Find where the given text appears and provide that cell's center as [X, Y] coordinate. 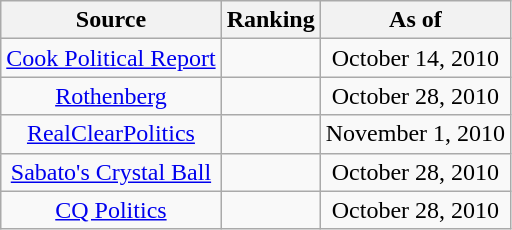
Rothenberg [111, 96]
As of [415, 20]
Sabato's Crystal Ball [111, 172]
Ranking [270, 20]
Source [111, 20]
November 1, 2010 [415, 134]
Cook Political Report [111, 58]
CQ Politics [111, 210]
October 14, 2010 [415, 58]
RealClearPolitics [111, 134]
